Determine the [x, y] coordinate at the center of the cell enclosing the given text.  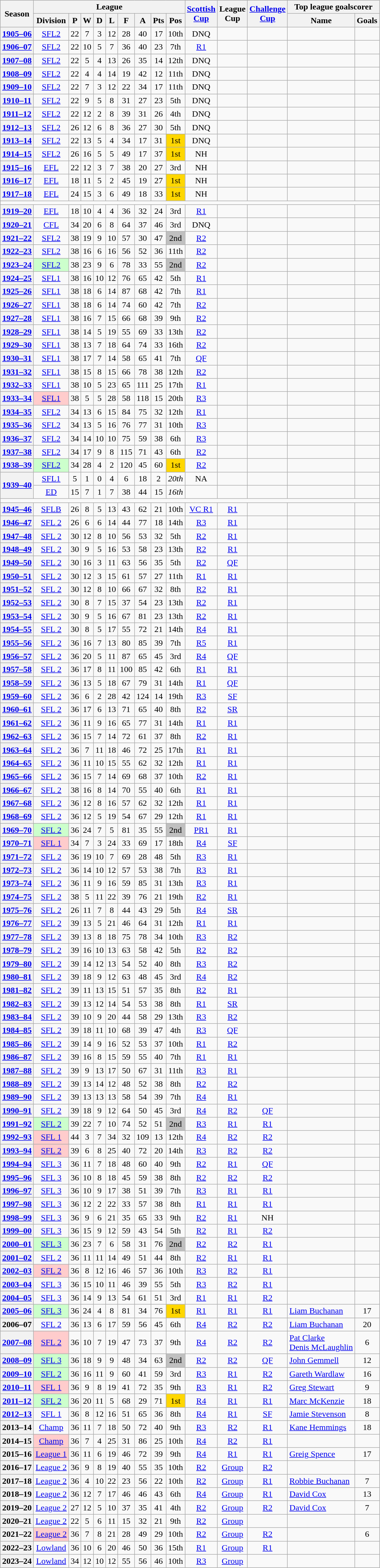
1924–25 [17, 278]
1997–98 [17, 1204]
1910–11 [17, 100]
1984–85 [17, 1030]
1953–54 [17, 616]
1909–10 [17, 87]
2014–15 [17, 1441]
PR1 [201, 830]
1992–93 [17, 1137]
1959–60 [17, 696]
15th [176, 1548]
1979–80 [17, 963]
1950–51 [17, 576]
1957–58 [17, 670]
2009–10 [17, 1374]
D [100, 20]
1977–78 [17, 937]
1922–23 [17, 251]
1962–63 [17, 736]
1906–07 [17, 47]
1976–77 [17, 923]
1966–67 [17, 790]
2010–11 [17, 1387]
1947–48 [17, 536]
2006–07 [17, 1324]
1981–82 [17, 990]
118 [143, 398]
1995–96 [17, 1177]
W [87, 20]
2001–02 [17, 1258]
1963–64 [17, 750]
1923–24 [17, 265]
Top league goalscorer [334, 7]
F [126, 20]
Jamie Stevenson [321, 1414]
1986–87 [17, 1057]
2016–17 [17, 1468]
0 [100, 479]
Kane Hemmings [321, 1427]
Greg Stewart [321, 1387]
2017–18 [17, 1481]
1911–12 [17, 114]
Goals [367, 20]
1908–09 [17, 74]
NA [201, 479]
2005–06 [17, 1311]
2023–24 [17, 1561]
1991–92 [17, 1124]
1972–73 [17, 870]
80 [126, 643]
70 [126, 790]
84 [126, 412]
1956–57 [17, 656]
2015–16 [17, 1454]
CFL [51, 225]
1985–86 [17, 1044]
1994–94 [17, 1164]
Pts [159, 20]
Gareth Wardlaw [321, 1374]
A [143, 20]
Greig Spence [321, 1454]
ChallengeCup [268, 14]
120 [126, 465]
2011–12 [17, 1401]
1983–84 [17, 1017]
1987–88 [17, 1070]
1951–52 [17, 589]
2000–01 [17, 1244]
Division [51, 20]
2012–13 [17, 1414]
League [110, 7]
R5 [201, 643]
1919–20 [17, 211]
LeagueCup [232, 14]
109 [143, 1137]
1937–38 [17, 452]
100 [126, 670]
1958–59 [17, 683]
1931–32 [17, 372]
2021–22 [17, 1534]
1973–74 [17, 883]
1936–37 [17, 439]
1990–91 [17, 1111]
1964–65 [17, 763]
2004–05 [17, 1298]
1946–47 [17, 522]
1975–76 [17, 910]
Name [321, 20]
1916–17 [17, 181]
1980–81 [17, 977]
1996–97 [17, 1191]
Season [17, 14]
2007–08 [17, 1343]
League 1 [51, 1454]
Marc McKenzie [321, 1401]
1917–18 [17, 194]
VC R1 [201, 509]
1913–14 [17, 140]
1998–99 [17, 1217]
2018–19 [17, 1494]
1928–29 [17, 331]
73 [143, 1343]
1961–62 [17, 723]
2019–20 [17, 1508]
2003–04 [17, 1284]
2013–14 [17, 1427]
1965–66 [17, 776]
2008–09 [17, 1361]
1912–13 [17, 127]
18th [176, 843]
1969–70 [17, 830]
1914–15 [17, 154]
1938–39 [17, 465]
1921–22 [17, 238]
1920–21 [17, 225]
1939–40 [17, 485]
P [74, 20]
1960–61 [17, 710]
115 [126, 452]
1971–72 [17, 857]
1915–16 [17, 167]
111 [143, 385]
1974–75 [17, 897]
1927–28 [17, 318]
1989–90 [17, 1097]
1955–56 [17, 643]
1999–00 [17, 1231]
1993–94 [17, 1151]
1905–06 [17, 34]
1988–89 [17, 1084]
1929–30 [17, 345]
Pat ClarkeDenis McLaughlin [321, 1343]
79 [143, 683]
2020–21 [17, 1521]
1949–50 [17, 562]
1968–69 [17, 817]
1948–49 [17, 549]
ScottishCup [201, 14]
124 [143, 696]
1933–34 [17, 398]
1926–27 [17, 305]
1954–55 [17, 630]
1932–33 [17, 385]
SFLB [51, 509]
1970–71 [17, 843]
L [112, 20]
1930–31 [17, 358]
2002–03 [17, 1271]
1925–26 [17, 291]
1967–68 [17, 803]
1982–83 [17, 1004]
John Gemmell [321, 1361]
Robbie Buchanan [321, 1481]
Pos [176, 20]
1978–79 [17, 950]
ED [51, 492]
1907–08 [17, 60]
1935–36 [17, 425]
2022–23 [17, 1548]
1952–53 [17, 603]
1934–35 [17, 412]
1945–46 [17, 509]
86 [143, 1441]
